Determine the (x, y) coordinate at the center of the cell enclosing the given text.  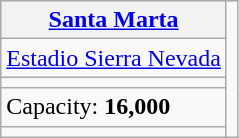
Estadio Sierra Nevada (114, 58)
Santa Marta (114, 20)
Capacity: 16,000 (114, 107)
